Extract the [x, y] coordinate from the center of the cell holding the provided text.  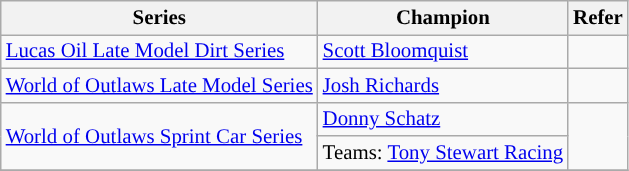
World of Outlaws Late Model Series [160, 85]
Series [160, 18]
Scott Bloomquist [443, 51]
Lucas Oil Late Model Dirt Series [160, 51]
Donny Schatz [443, 119]
Josh Richards [443, 85]
Refer [598, 18]
Teams: Tony Stewart Racing [443, 153]
World of Outlaws Sprint Car Series [160, 136]
Champion [443, 18]
